Identify which cell holds the provided text, then report its [X, Y] central coordinate. 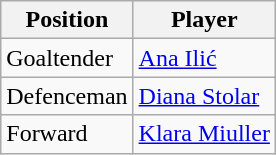
Goaltender [67, 58]
Ana Ilić [204, 58]
Klara Miuller [204, 134]
Player [204, 20]
Diana Stolar [204, 96]
Forward [67, 134]
Position [67, 20]
Defenceman [67, 96]
